Find where the given text appears and provide that cell's center as [x, y] coordinate. 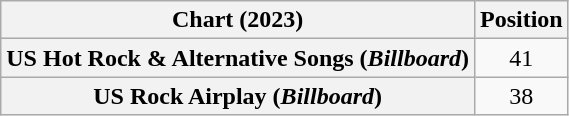
Position [521, 20]
41 [521, 58]
US Hot Rock & Alternative Songs (Billboard) [238, 58]
38 [521, 96]
US Rock Airplay (Billboard) [238, 96]
Chart (2023) [238, 20]
